Scan for the cell matching the given text and deliver its [X, Y] coordinate at center. 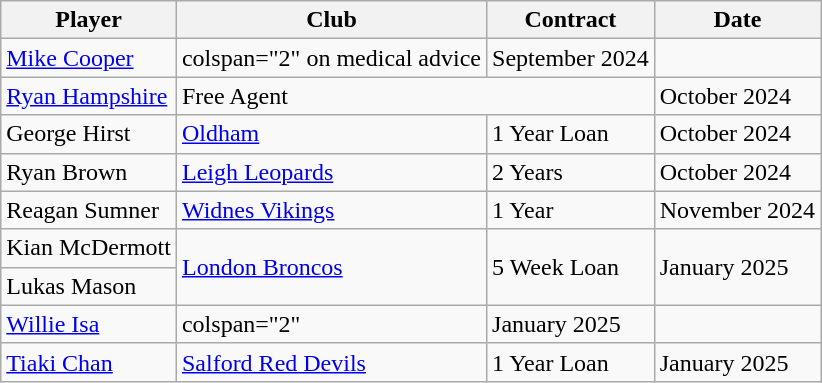
Ryan Brown [89, 172]
colspan="2" [331, 324]
Oldham [331, 134]
5 Week Loan [571, 267]
Mike Cooper [89, 58]
1 Year [571, 210]
Leigh Leopards [331, 172]
November 2024 [737, 210]
September 2024 [571, 58]
Tiaki Chan [89, 362]
Reagan Sumner [89, 210]
George Hirst [89, 134]
Lukas Mason [89, 286]
London Broncos [331, 267]
Player [89, 20]
Salford Red Devils [331, 362]
Ryan Hampshire [89, 96]
Kian McDermott [89, 248]
Club [331, 20]
Contract [571, 20]
colspan="2" on medical advice [331, 58]
Date [737, 20]
Widnes Vikings [331, 210]
Willie Isa [89, 324]
2 Years [571, 172]
Free Agent [415, 96]
